Determine the [X, Y] coordinate at the center of the cell enclosing the given text.  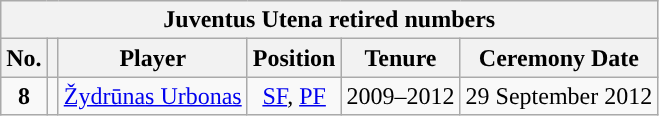
Žydrūnas Urbonas [152, 96]
29 September 2012 [559, 96]
No. [24, 58]
Ceremony Date [559, 58]
Player [152, 58]
Tenure [400, 58]
Juventus Utena retired numbers [330, 20]
Position [294, 58]
8 [24, 96]
SF, PF [294, 96]
2009–2012 [400, 96]
